Find where the given text appears and provide that cell's center as (X, Y) coordinate. 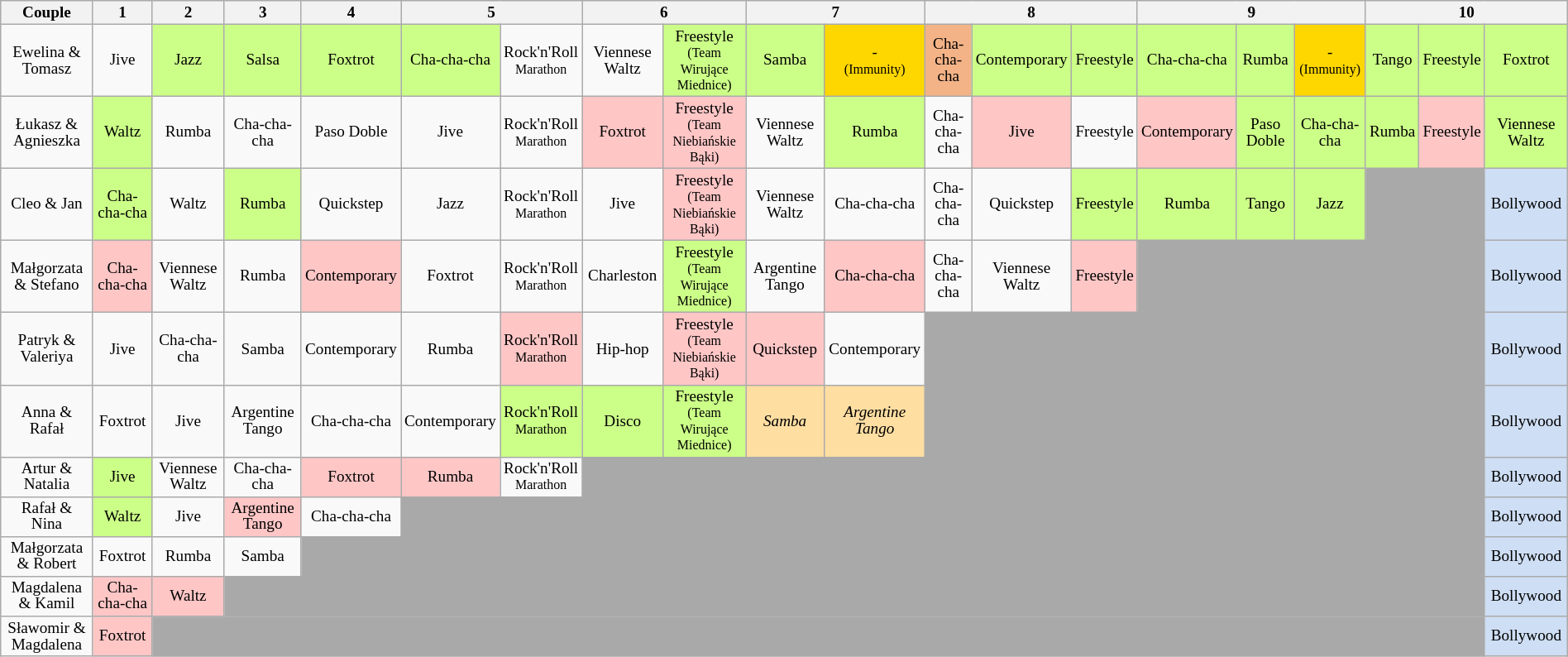
Łukasz & Agnieszka (46, 132)
Artur & Natalia (46, 477)
Ewelina & Tomasz (46, 60)
Cleo & Jan (46, 205)
Rafał & Nina (46, 516)
4 (351, 13)
Disco (623, 420)
7 (835, 13)
10 (1466, 13)
Couple (46, 13)
5 (491, 13)
Anna & Rafał (46, 420)
Hip-hop (623, 349)
1 (122, 13)
Salsa (263, 60)
Małgorzata & Robert (46, 557)
Patryk & Valeriya (46, 349)
Charleston (623, 276)
Magdalena & Kamil (46, 597)
6 (664, 13)
Małgorzata & Stefano (46, 276)
2 (189, 13)
9 (1251, 13)
Sławomir & Magdalena (46, 636)
8 (1031, 13)
3 (263, 13)
